Provide the (X, Y) coordinate of the cell's center where the given text is located.  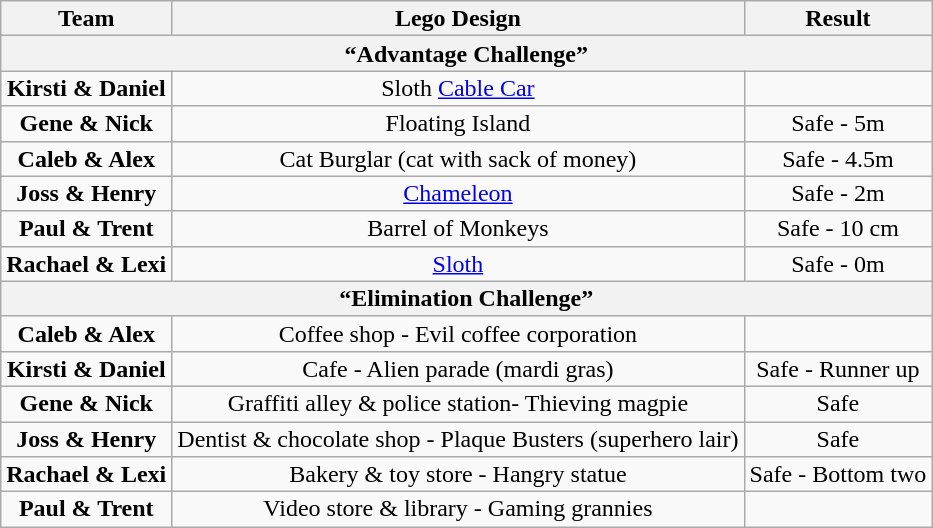
Safe - Runner up (838, 368)
Dentist & chocolate shop - Plaque Busters (superhero lair) (458, 440)
Chameleon (458, 194)
Team (86, 18)
Safe - 4.5m (838, 158)
Safe - 10 cm (838, 228)
Barrel of Monkeys (458, 228)
Sloth Cable Car (458, 88)
Safe - 5m (838, 124)
Safe - 0m (838, 264)
Video store & library - Gaming grannies (458, 510)
Bakery & toy store - Hangry statue (458, 474)
Floating Island (458, 124)
Lego Design (458, 18)
Safe - Bottom two (838, 474)
Result (838, 18)
“Elimination Challenge” (466, 298)
Graffiti alley & police station- Thieving magpie (458, 404)
“Advantage Challenge” (466, 54)
Cafe - Alien parade (mardi gras) (458, 368)
Sloth (458, 264)
Cat Burglar (cat with sack of money) (458, 158)
Coffee shop - Evil coffee corporation (458, 334)
Safe - 2m (838, 194)
